Determine the [x, y] coordinate at the center of the cell enclosing the given text.  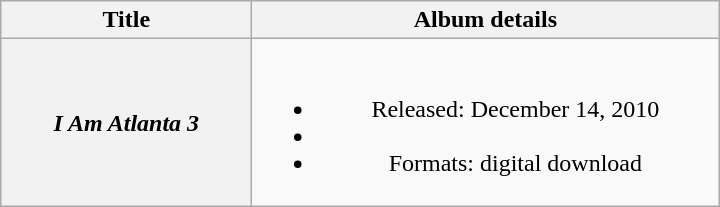
Album details [486, 20]
I Am Atlanta 3 [126, 122]
Released: December 14, 2010Formats: digital download [486, 122]
Title [126, 20]
